Detect which cell encompasses the target text, then output its [X, Y] center coordinate. 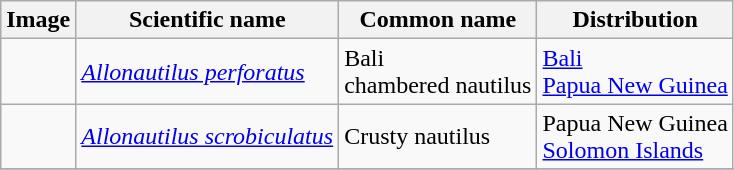
Crusty nautilus [438, 136]
Image [38, 20]
Bali chambered nautilus [438, 72]
Allonautilus scrobiculatus [208, 136]
Papua New Guinea Solomon Islands [635, 136]
Common name [438, 20]
Bali Papua New Guinea [635, 72]
Allonautilus perforatus [208, 72]
Distribution [635, 20]
Scientific name [208, 20]
